Search for the cell housing the specified text and yield its (X, Y) center coordinate. 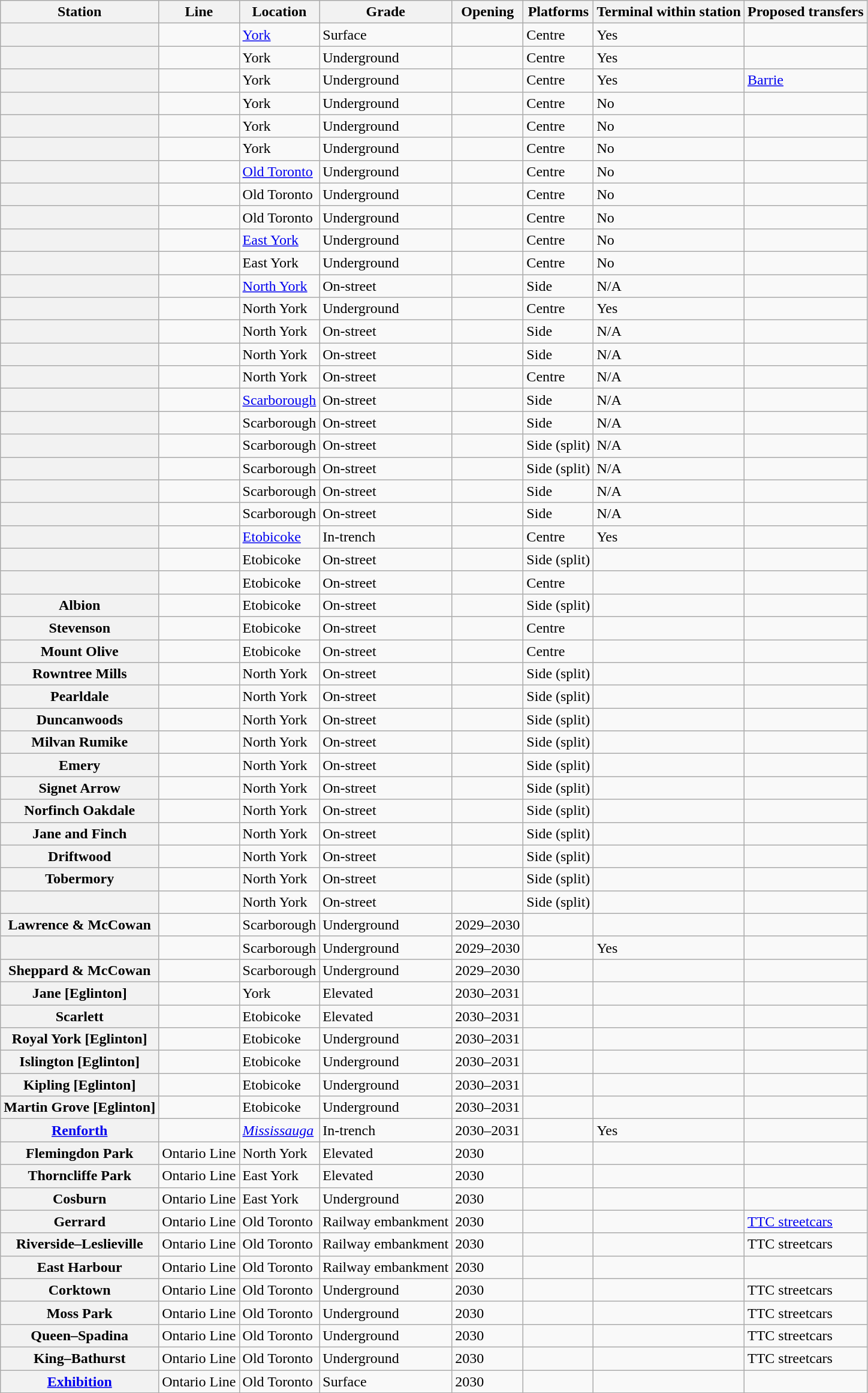
Jane and Finch (80, 834)
Rowntree Mills (80, 674)
Jane [Eglinton] (80, 993)
Renforth (80, 1130)
Barrie (806, 80)
Albion (80, 605)
Opening (488, 12)
Norfinch Oakdale (80, 811)
Corktown (80, 1290)
Tobermory (80, 879)
Proposed transfers (806, 12)
Islington [Eglinton] (80, 1062)
Signet Arrow (80, 788)
Location (279, 12)
Pearldale (80, 697)
Riverside–Leslieville (80, 1244)
Stevenson (80, 628)
Queen–Spadina (80, 1335)
Thorncliffe Park (80, 1176)
Mount Olive (80, 651)
Terminal within station (669, 12)
Royal York [Eglinton] (80, 1039)
Grade (386, 12)
Moss Park (80, 1313)
Scarlett (80, 1016)
Cosburn (80, 1199)
Milvan Rumike (80, 742)
Flemingdon Park (80, 1153)
East Harbour (80, 1267)
King–Bathurst (80, 1358)
Kipling [Eglinton] (80, 1085)
Lawrence & McCowan (80, 925)
Driftwood (80, 856)
Line (199, 12)
Exhibition (80, 1381)
Station (80, 12)
Platforms (559, 12)
Sheppard & McCowan (80, 970)
Gerrard (80, 1221)
Mississauga (279, 1130)
Martin Grove [Eglinton] (80, 1108)
Emery (80, 765)
Duncanwoods (80, 720)
